Capture the cell that displays the provided text and extract its [x, y] central coordinate. 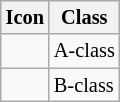
Icon [25, 17]
B-class [84, 85]
Class [84, 17]
A-class [84, 51]
